Return (X, Y) of the center of cell containing provided text 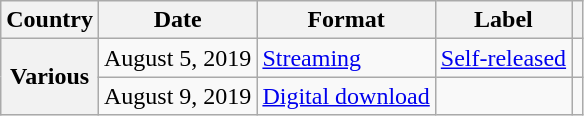
August 9, 2019 (177, 96)
Digital download (346, 96)
Various (50, 77)
Country (50, 20)
August 5, 2019 (177, 58)
Format (346, 20)
Label (503, 20)
Date (177, 20)
Self-released (503, 58)
Streaming (346, 58)
